Extract the (X, Y) coordinate from the center of the cell holding the provided text.  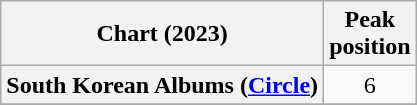
South Korean Albums (Circle) (162, 85)
6 (370, 85)
Chart (2023) (162, 34)
Peakposition (370, 34)
